Scan for the cell matching the given text and deliver its (X, Y) coordinate at center. 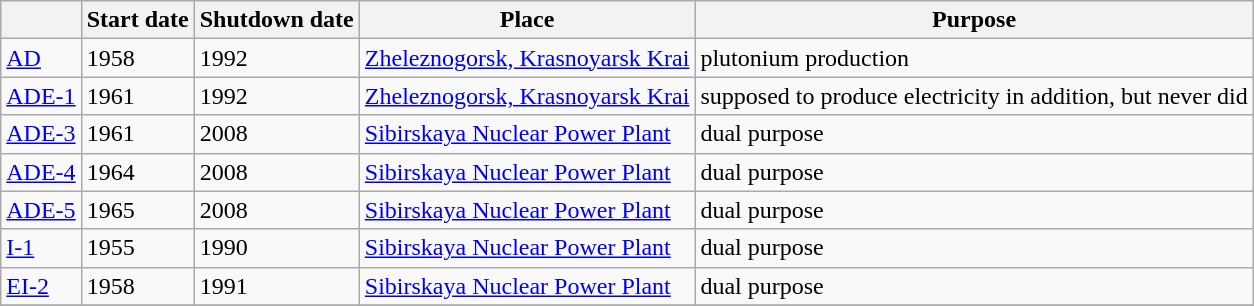
supposed to produce electricity in addition, but never did (974, 96)
ADE-3 (41, 134)
I-1 (41, 248)
Place (527, 20)
Purpose (974, 20)
1990 (276, 248)
1964 (138, 172)
AD (41, 58)
ADE-1 (41, 96)
ADE-5 (41, 210)
1965 (138, 210)
Start date (138, 20)
plutonium production (974, 58)
Shutdown date (276, 20)
1955 (138, 248)
1991 (276, 286)
EI-2 (41, 286)
ADE-4 (41, 172)
